Pinpoint the cell where the given text exists, returning its [x, y] midpoint coordinate. 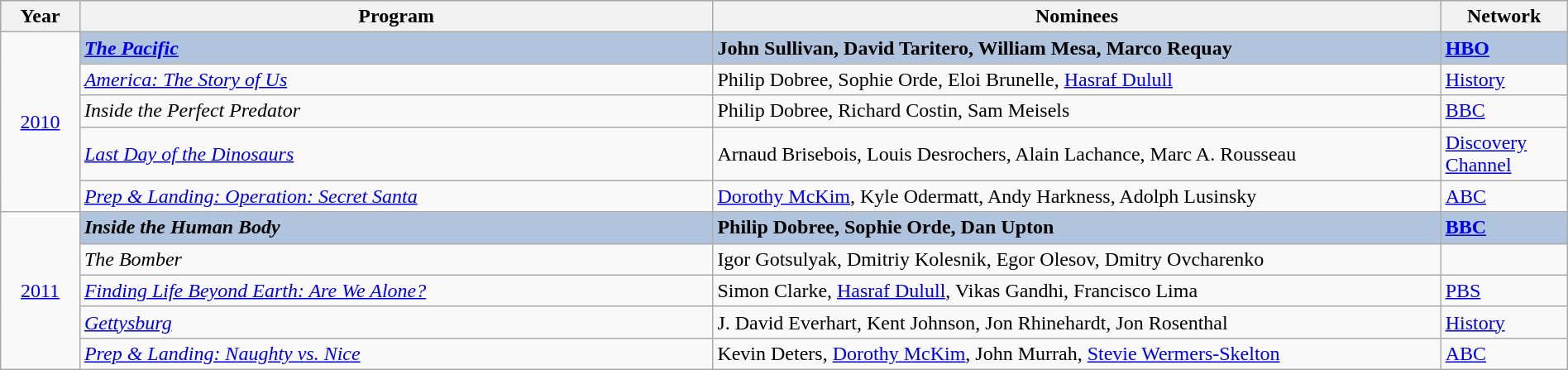
Prep & Landing: Naughty vs. Nice [395, 353]
Simon Clarke, Hasraf Dulull, Vikas Gandhi, Francisco Lima [1077, 291]
Prep & Landing: Operation: Secret Santa [395, 196]
J. David Everhart, Kent Johnson, Jon Rhinehardt, Jon Rosenthal [1077, 322]
2011 [41, 291]
The Pacific [395, 48]
Philip Dobree, Sophie Orde, Dan Upton [1077, 228]
HBO [1503, 48]
Gettysburg [395, 322]
2010 [41, 123]
Philip Dobree, Sophie Orde, Eloi Brunelle, Hasraf Dulull [1077, 79]
Arnaud Brisebois, Louis Desrochers, Alain Lachance, Marc A. Rousseau [1077, 154]
Igor Gotsulyak, Dmitriy Kolesnik, Egor Olesov, Dmitry Ovcharenko [1077, 259]
Nominees [1077, 17]
America: The Story of Us [395, 79]
Year [41, 17]
John Sullivan, David Taritero, William Mesa, Marco Requay [1077, 48]
Kevin Deters, Dorothy McKim, John Murrah, Stevie Wermers-Skelton [1077, 353]
Network [1503, 17]
Discovery Channel [1503, 154]
Philip Dobree, Richard Costin, Sam Meisels [1077, 111]
Dorothy McKim, Kyle Odermatt, Andy Harkness, Adolph Lusinsky [1077, 196]
Finding Life Beyond Earth: Are We Alone? [395, 291]
Program [395, 17]
PBS [1503, 291]
The Bomber [395, 259]
Inside the Perfect Predator [395, 111]
Last Day of the Dinosaurs [395, 154]
Inside the Human Body [395, 228]
